Locate the cell with the specified text and output its (X, Y) center coordinate. 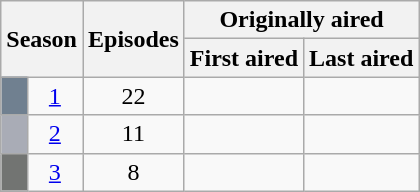
22 (133, 96)
11 (133, 134)
Originally aired (302, 20)
First aired (244, 58)
3 (54, 172)
Episodes (133, 39)
2 (54, 134)
8 (133, 172)
Last aired (362, 58)
Season (42, 39)
1 (54, 96)
